Identify which cell holds the provided text, then report its (x, y) central coordinate. 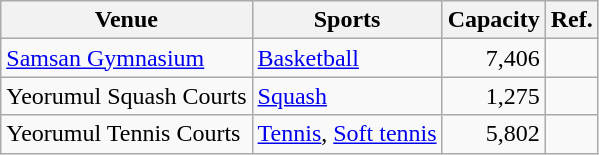
Tennis, Soft tennis (347, 134)
5,802 (494, 134)
1,275 (494, 96)
Yeorumul Squash Courts (126, 96)
Venue (126, 20)
7,406 (494, 58)
Yeorumul Tennis Courts (126, 134)
Basketball (347, 58)
Squash (347, 96)
Capacity (494, 20)
Ref. (572, 20)
Sports (347, 20)
Samsan Gymnasium (126, 58)
